Determine the [X, Y] coordinate at the center of the cell enclosing the given text.  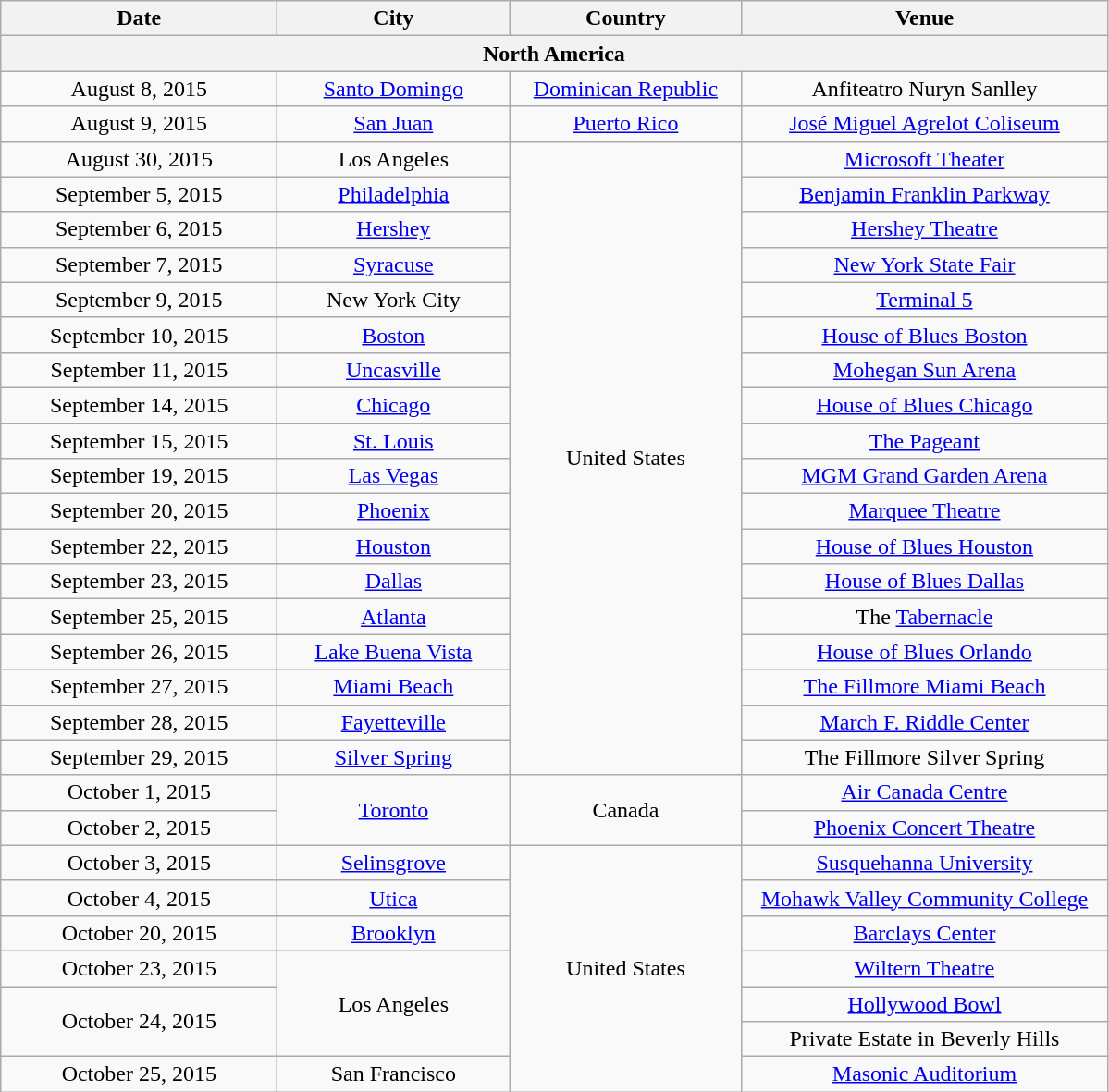
Toronto [394, 810]
October 4, 2015 [139, 898]
Silver Spring [394, 757]
San Francisco [394, 1074]
Masonic Auditorium [925, 1074]
Wiltern Theatre [925, 968]
October 3, 2015 [139, 863]
September 29, 2015 [139, 757]
Fayetteville [394, 722]
Phoenix [394, 511]
The Fillmore Miami Beach [925, 687]
City [394, 18]
Mohawk Valley Community College [925, 898]
New York City [394, 300]
September 10, 2015 [139, 335]
Dallas [394, 582]
September 20, 2015 [139, 511]
Puerto Rico [625, 124]
House of Blues Boston [925, 335]
Private Estate in Beverly Hills [925, 1039]
House of Blues Houston [925, 546]
Country [625, 18]
September 27, 2015 [139, 687]
Selinsgrove [394, 863]
The Pageant [925, 441]
Hershey [394, 229]
Santo Domingo [394, 89]
Utica [394, 898]
Barclays Center [925, 933]
Hollywood Bowl [925, 1003]
House of Blues Dallas [925, 582]
Susquehanna University [925, 863]
Houston [394, 546]
Brooklyn [394, 933]
Uncasville [394, 370]
October 24, 2015 [139, 1021]
September 15, 2015 [139, 441]
Terminal 5 [925, 300]
September 7, 2015 [139, 264]
August 30, 2015 [139, 159]
New York State Fair [925, 264]
MGM Grand Garden Arena [925, 476]
House of Blues Chicago [925, 405]
The Tabernacle [925, 617]
October 20, 2015 [139, 933]
Canada [625, 810]
The Fillmore Silver Spring [925, 757]
Mohegan Sun Arena [925, 370]
Atlanta [394, 617]
Syracuse [394, 264]
September 25, 2015 [139, 617]
August 9, 2015 [139, 124]
September 14, 2015 [139, 405]
Benjamin Franklin Parkway [925, 194]
Lake Buena Vista [394, 652]
St. Louis [394, 441]
House of Blues Orlando [925, 652]
Philadelphia [394, 194]
September 28, 2015 [139, 722]
March F. Riddle Center [925, 722]
September 19, 2015 [139, 476]
September 6, 2015 [139, 229]
September 9, 2015 [139, 300]
Las Vegas [394, 476]
September 22, 2015 [139, 546]
October 23, 2015 [139, 968]
October 1, 2015 [139, 792]
September 23, 2015 [139, 582]
September 5, 2015 [139, 194]
September 26, 2015 [139, 652]
Date [139, 18]
Miami Beach [394, 687]
Hershey Theatre [925, 229]
Chicago [394, 405]
Air Canada Centre [925, 792]
September 11, 2015 [139, 370]
Marquee Theatre [925, 511]
Phoenix Concert Theatre [925, 828]
North America [554, 54]
August 8, 2015 [139, 89]
October 2, 2015 [139, 828]
October 25, 2015 [139, 1074]
San Juan [394, 124]
Boston [394, 335]
Microsoft Theater [925, 159]
Dominican Republic [625, 89]
Anfiteatro Nuryn Sanlley [925, 89]
Venue [925, 18]
José Miguel Agrelot Coliseum [925, 124]
